Find where the given text appears and provide that cell's center as [X, Y] coordinate. 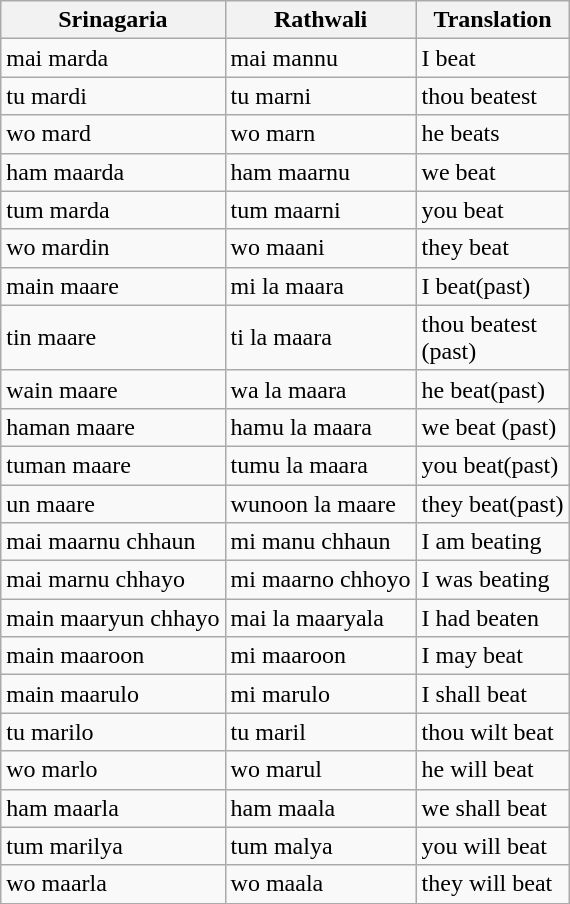
you beat(past) [492, 465]
mi la maara [320, 286]
hamu la maara [320, 427]
wo marn [320, 134]
tuman maare [113, 465]
wo maala [320, 884]
tin maare [113, 338]
wo mardin [113, 248]
wain maare [113, 389]
wo maarla [113, 884]
he beat(past) [492, 389]
un maare [113, 503]
mi marulo [320, 694]
ti la maara [320, 338]
mai maarnu chhaun [113, 542]
we beat (past) [492, 427]
they will beat [492, 884]
thou wilt beat [492, 732]
Srinagaria [113, 20]
tu maril [320, 732]
haman maare [113, 427]
you will beat [492, 846]
tum maarni [320, 210]
main maaryun chhayo [113, 618]
tum marda [113, 210]
tumu la maara [320, 465]
I shall beat [492, 694]
mi maarno chhoyo [320, 580]
ham maarla [113, 808]
I beat [492, 58]
he will beat [492, 770]
Rathwali [320, 20]
mi maaroon [320, 656]
main maarulo [113, 694]
mai la maaryala [320, 618]
I am beating [492, 542]
he beats [492, 134]
mai mannu [320, 58]
wo mard [113, 134]
wo maani [320, 248]
we shall beat [492, 808]
mi manu chhaun [320, 542]
tu marilo [113, 732]
ham maala [320, 808]
thou beatest [492, 96]
mai marnu chhayo [113, 580]
tum marilya [113, 846]
wo marul [320, 770]
we beat [492, 172]
tu marni [320, 96]
main maare [113, 286]
ham maarda [113, 172]
thou beatest(past) [492, 338]
mai marda [113, 58]
I may beat [492, 656]
tu mardi [113, 96]
ham maarnu [320, 172]
they beat [492, 248]
you beat [492, 210]
Translation [492, 20]
wunoon la maare [320, 503]
I was beating [492, 580]
main maaroon [113, 656]
I beat(past) [492, 286]
wa la maara [320, 389]
they beat(past) [492, 503]
tum malya [320, 846]
wo marlo [113, 770]
I had beaten [492, 618]
